Scan for the cell matching the given text and deliver its [x, y] coordinate at center. 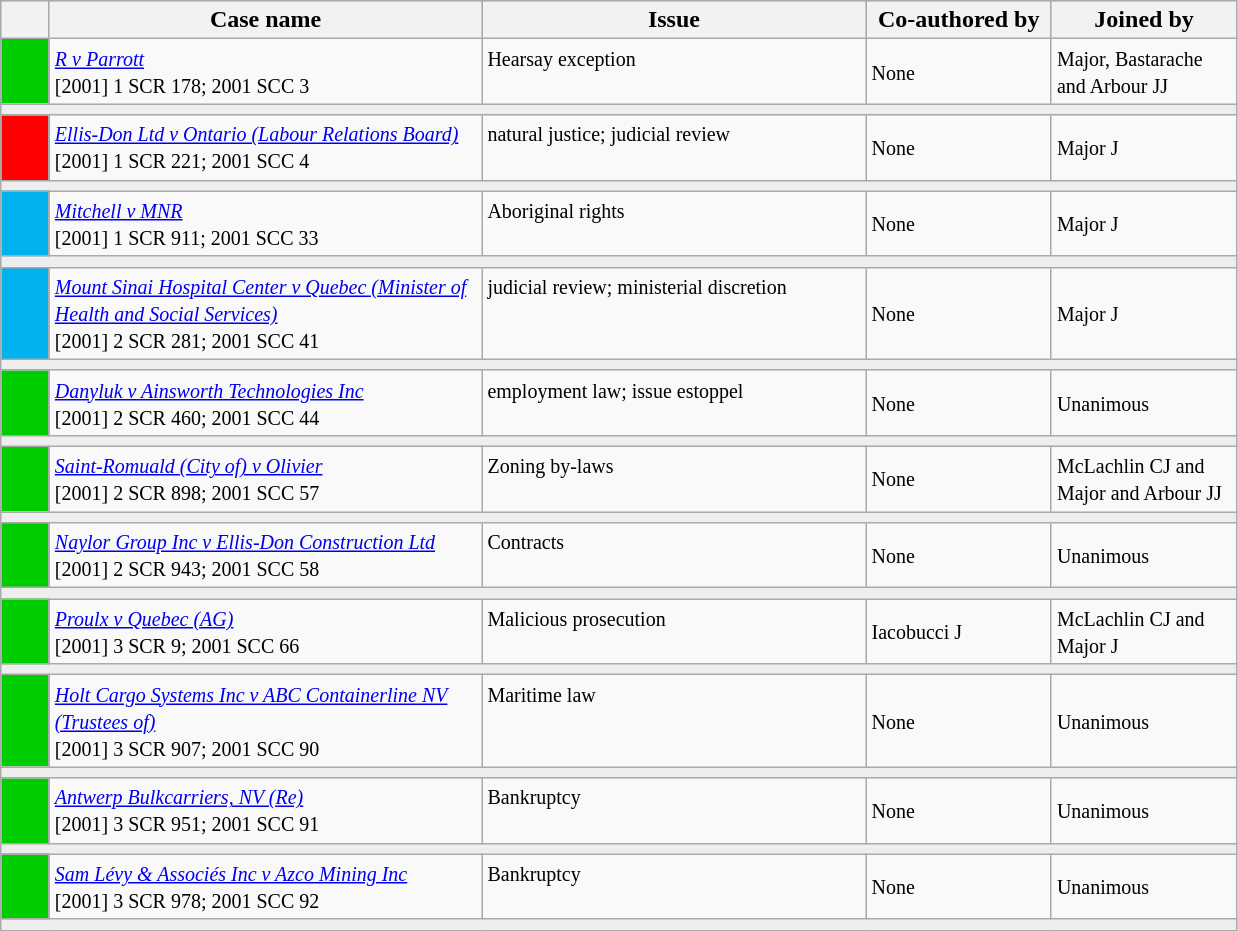
Zoning by-laws [674, 478]
Contracts [674, 556]
Naylor Group Inc v Ellis-Don Construction Ltd [2001] 2 SCR 943; 2001 SCC 58 [266, 556]
R v Parrott[2001] 1 SCR 178; 2001 SCC 3 [266, 72]
Hearsay exception [674, 72]
McLachlin CJ and Major and Arbour JJ [1144, 478]
Holt Cargo Systems Inc v ABC Containerline NV (Trustees of) [2001] 3 SCR 907; 2001 SCC 90 [266, 721]
Major, Bastarache and Arbour JJ [1144, 72]
Mitchell v MNR [2001] 1 SCR 911; 2001 SCC 33 [266, 224]
natural justice; judicial review [674, 148]
Co-authored by [958, 20]
Iacobucci J [958, 632]
Issue [674, 20]
Sam Lévy & Associés Inc v Azco Mining Inc [2001] 3 SCR 978; 2001 SCC 92 [266, 886]
Maritime law [674, 721]
Joined by [1144, 20]
Aboriginal rights [674, 224]
Case name [266, 20]
McLachlin CJ and Major J [1144, 632]
judicial review; ministerial discretion [674, 313]
employment law; issue estoppel [674, 402]
Malicious prosecution [674, 632]
Ellis-Don Ltd v Ontario (Labour Relations Board) [2001] 1 SCR 221; 2001 SCC 4 [266, 148]
Proulx v Quebec (AG) [2001] 3 SCR 9; 2001 SCC 66 [266, 632]
Saint-Romuald (City of) v Olivier [2001] 2 SCR 898; 2001 SCC 57 [266, 478]
Mount Sinai Hospital Center v Quebec (Minister of Health and Social Services) [2001] 2 SCR 281; 2001 SCC 41 [266, 313]
Danyluk v Ainsworth Technologies Inc [2001] 2 SCR 460; 2001 SCC 44 [266, 402]
Antwerp Bulkcarriers, NV (Re) [2001] 3 SCR 951; 2001 SCC 91 [266, 810]
